Return (x, y) of the center of cell containing provided text 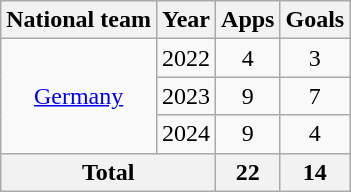
2022 (186, 58)
2023 (186, 96)
3 (315, 58)
Goals (315, 20)
2024 (186, 134)
Total (108, 172)
14 (315, 172)
7 (315, 96)
National team (79, 20)
Year (186, 20)
22 (248, 172)
Apps (248, 20)
Germany (79, 96)
